Return (X, Y) of the center of cell containing provided text 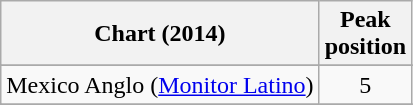
Chart (2014) (160, 34)
Mexico Anglo (Monitor Latino) (160, 85)
5 (365, 85)
Peakposition (365, 34)
